Pinpoint the cell where the given text exists, returning its (x, y) midpoint coordinate. 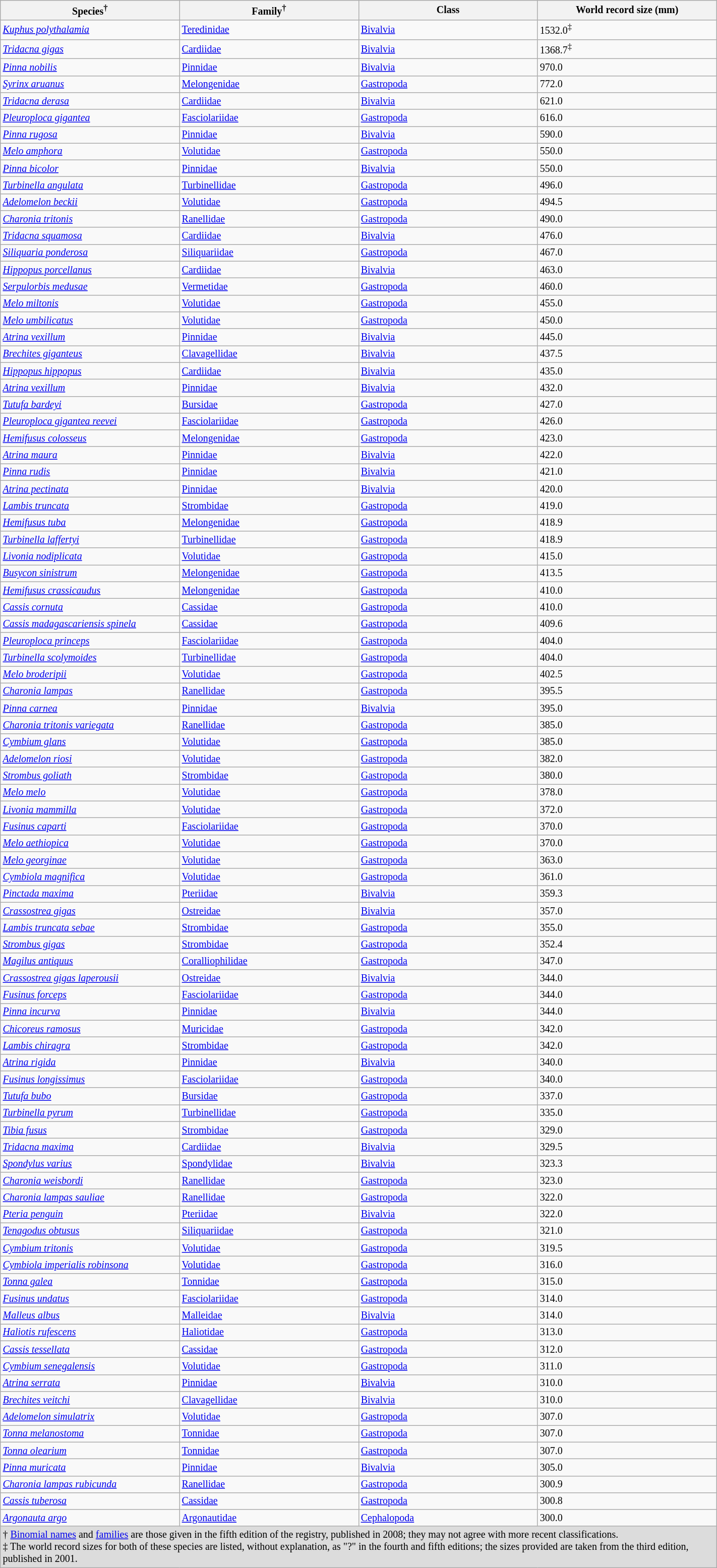
315.0 (627, 1282)
Cymbium glans (90, 742)
476.0 (627, 236)
Charonia weisbordi (90, 1180)
Turbinella scolymoides (90, 657)
467.0 (627, 253)
Tridacna maxima (90, 1147)
305.0 (627, 1468)
Malleidae (269, 1315)
Crassostrea gigas laperousii (90, 978)
Atrina rigida (90, 1062)
Melo umbilicatus (90, 321)
970.0 (627, 68)
426.0 (627, 421)
382.0 (627, 759)
Cymbium senegalensis (90, 1366)
Crassostrea gigas (90, 910)
300.0 (627, 1518)
Muricidae (269, 1029)
Tridacna derasa (90, 101)
Atrina serrata (90, 1383)
Family† (269, 10)
312.0 (627, 1350)
415.0 (627, 556)
Turbinella angulata (90, 185)
Melo georginae (90, 860)
347.0 (627, 962)
Cymbiola magnifica (90, 877)
Coralliophilidae (269, 962)
432.0 (627, 388)
Malleus albus (90, 1315)
Hippopus porcellanus (90, 270)
437.5 (627, 354)
463.0 (627, 270)
Melo aethiopica (90, 844)
Turbinella laffertyi (90, 539)
494.5 (627, 203)
Spondylus varius (90, 1163)
445.0 (627, 337)
Adelomelon riosi (90, 759)
Adelomelon beckii (90, 203)
Lambis chiragra (90, 1045)
Vermetidae (269, 286)
772.0 (627, 84)
621.0 (627, 101)
Hippopus hippopus (90, 371)
Cephalopoda (448, 1518)
311.0 (627, 1366)
Busycon sinistrum (90, 574)
380.0 (627, 776)
Pinna nobilis (90, 68)
337.0 (627, 1097)
Argonauta argo (90, 1518)
590.0 (627, 135)
329.0 (627, 1130)
Haliotis rufescens (90, 1333)
Pinna incurva (90, 1012)
Pleuroploca gigantea reevei (90, 421)
Atrina pectinata (90, 489)
Strombus gigas (90, 945)
Melo miltonis (90, 303)
490.0 (627, 219)
Kuphus polythalamia (90, 30)
357.0 (627, 910)
Spondylidae (269, 1163)
363.0 (627, 860)
Melo broderipii (90, 674)
Fusinus longissimus (90, 1080)
Cassis tessellata (90, 1350)
Charonia lampas sauliae (90, 1198)
Livonia nodiplicata (90, 556)
Siliquaria ponderosa (90, 253)
Melo melo (90, 792)
395.0 (627, 709)
335.0 (627, 1113)
378.0 (627, 792)
313.0 (627, 1333)
Pinna rudis (90, 472)
422.0 (627, 456)
Melo amphora (90, 151)
Fusinus caparti (90, 827)
316.0 (627, 1265)
359.3 (627, 894)
409.6 (627, 624)
Tonna melanostoma (90, 1433)
Tonna olearium (90, 1451)
Brechites giganteus (90, 354)
455.0 (627, 303)
Brechites veitchi (90, 1400)
Cassis cornuta (90, 607)
Cymbiola imperialis robinsona (90, 1265)
616.0 (627, 118)
Tenagodus obtusus (90, 1231)
352.4 (627, 945)
Turbinella pyrum (90, 1113)
423.0 (627, 438)
1368.7‡ (627, 49)
372.0 (627, 809)
Tibia fusus (90, 1130)
419.0 (627, 506)
Adelomelon simulatrix (90, 1416)
Pleuroploca princeps (90, 641)
Serpulorbis medusae (90, 286)
Charonia lampas rubicunda (90, 1484)
Cassis madagascariensis spinela (90, 624)
Species† (90, 10)
329.5 (627, 1147)
323.3 (627, 1163)
Pinna rugosa (90, 135)
Lambis truncata sebae (90, 927)
Livonia mammilla (90, 809)
421.0 (627, 472)
Tutufa bubo (90, 1097)
435.0 (627, 371)
355.0 (627, 927)
Hemifusus colosseus (90, 438)
Pinna muricata (90, 1468)
Atrina maura (90, 456)
Strombus goliath (90, 776)
450.0 (627, 321)
Syrinx aruanus (90, 84)
Cassis tuberosa (90, 1501)
Pinna carnea (90, 709)
Haliotidae (269, 1333)
Chicoreus ramosus (90, 1029)
300.9 (627, 1484)
Pteria penguin (90, 1215)
413.5 (627, 574)
Tridacna squamosa (90, 236)
496.0 (627, 185)
Class (448, 10)
361.0 (627, 877)
1532.0‡ (627, 30)
402.5 (627, 674)
Charonia tritonis variegata (90, 725)
420.0 (627, 489)
460.0 (627, 286)
Teredinidae (269, 30)
Tutufa bardeyi (90, 404)
300.8 (627, 1501)
Cymbium tritonis (90, 1248)
Pinctada maxima (90, 894)
Hemifusus crassicaudus (90, 590)
Pleuroploca gigantea (90, 118)
Fusinus forceps (90, 995)
395.5 (627, 692)
321.0 (627, 1231)
319.5 (627, 1248)
Hemifusus tuba (90, 523)
Pinna bicolor (90, 168)
Fusinus undatus (90, 1298)
Charonia tritonis (90, 219)
Lambis truncata (90, 506)
Argonautidae (269, 1518)
Magilus antiquus (90, 962)
Charonia lampas (90, 692)
World record size (mm) (627, 10)
Tridacna gigas (90, 49)
Tonna galea (90, 1282)
427.0 (627, 404)
323.0 (627, 1180)
